For the text-containing cell, return its midpoint in (X, Y) coordinate format. 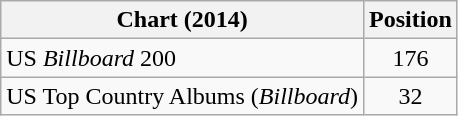
US Billboard 200 (182, 58)
176 (411, 58)
Chart (2014) (182, 20)
Position (411, 20)
US Top Country Albums (Billboard) (182, 96)
32 (411, 96)
